Find where the given text appears and provide that cell's center as (x, y) coordinate. 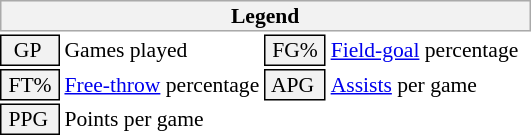
Games played (162, 50)
APG (295, 85)
FT% (30, 85)
Legend (265, 16)
GP (30, 50)
Assists per game (430, 85)
Free-throw percentage (162, 85)
Field-goal percentage (430, 50)
FG% (295, 50)
